Search for the cell housing the specified text and yield its [X, Y] center coordinate. 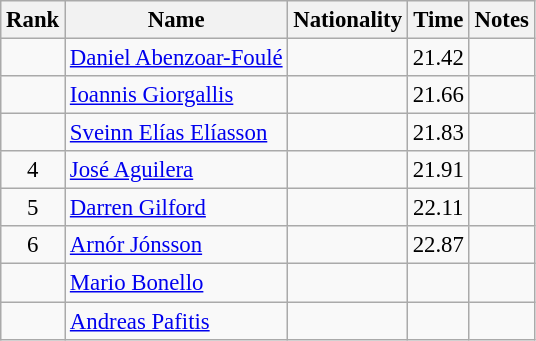
Time [438, 20]
21.66 [438, 95]
Notes [502, 20]
Sveinn Elías Elíasson [176, 133]
5 [33, 208]
Arnór Jónsson [176, 245]
Darren Gilford [176, 208]
4 [33, 170]
Daniel Abenzoar-Foulé [176, 58]
6 [33, 245]
Andreas Pafitis [176, 321]
22.87 [438, 245]
Mario Bonello [176, 283]
Rank [33, 20]
José Aguilera [176, 170]
Ioannis Giorgallis [176, 95]
22.11 [438, 208]
21.91 [438, 170]
Name [176, 20]
21.83 [438, 133]
21.42 [438, 58]
Nationality [348, 20]
